Detect which cell encompasses the target text, then output its [X, Y] center coordinate. 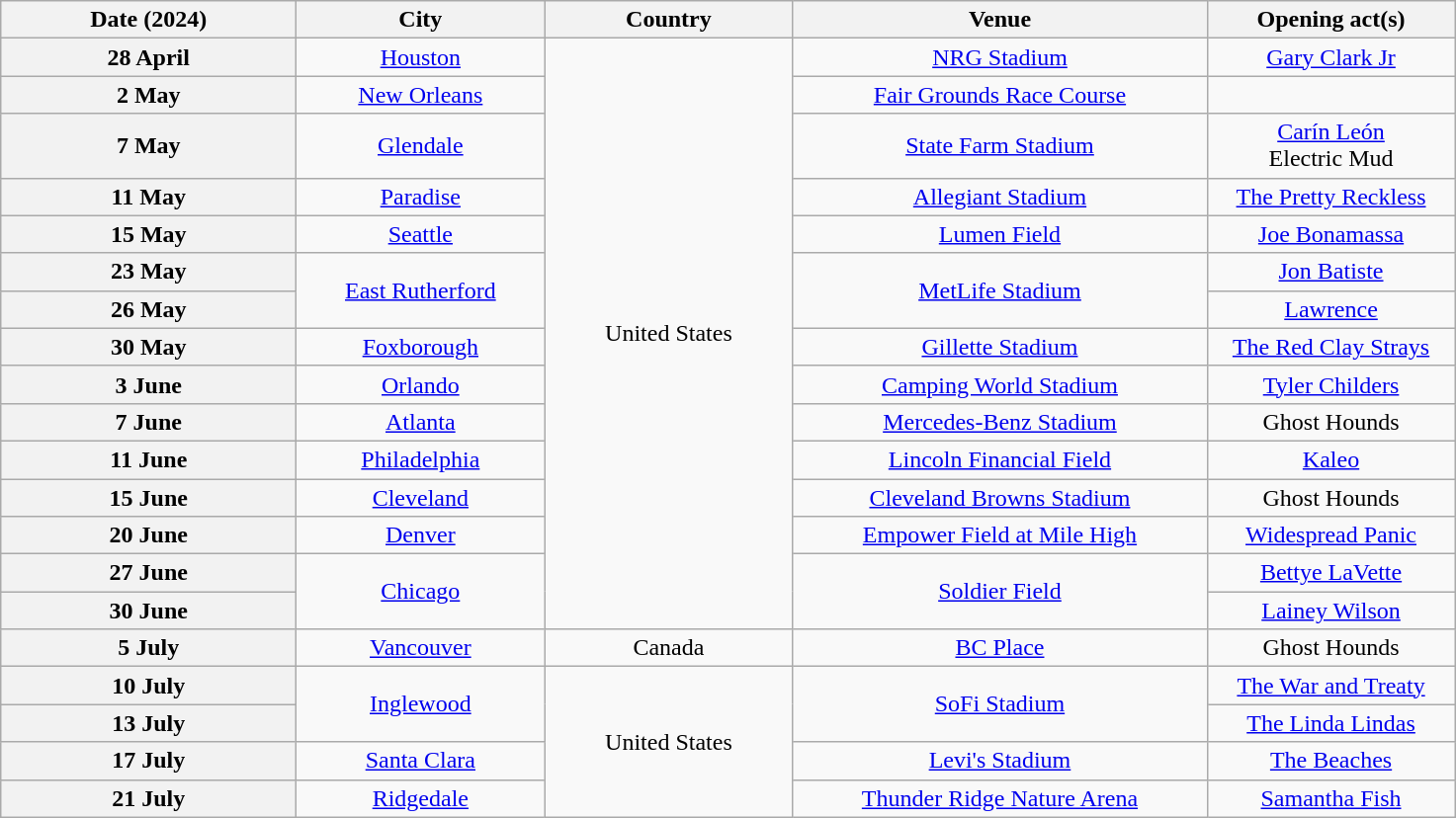
Camping World Stadium [1000, 384]
Empower Field at Mile High [1000, 535]
The Linda Lindas [1330, 723]
NRG Stadium [1000, 57]
Houston [421, 57]
Santa Clara [421, 761]
Lumen Field [1000, 234]
Inglewood [421, 704]
State Farm Stadium [1000, 146]
Foxborough [421, 347]
Ridgedale [421, 798]
5 July [148, 648]
Glendale [421, 146]
The War and Treaty [1330, 686]
Gillette Stadium [1000, 347]
Jon Batiste [1330, 272]
Country [668, 20]
7 June [148, 422]
2 May [148, 95]
Lainey Wilson [1330, 611]
3 June [148, 384]
Vancouver [421, 648]
East Rutherford [421, 290]
Mercedes-Benz Stadium [1000, 422]
15 May [148, 234]
Levi's Stadium [1000, 761]
Soldier Field [1000, 592]
SoFi Stadium [1000, 704]
Thunder Ridge Nature Arena [1000, 798]
Canada [668, 648]
Lincoln Financial Field [1000, 459]
Lawrence [1330, 309]
Tyler Childers [1330, 384]
30 June [148, 611]
Gary Clark Jr [1330, 57]
13 July [148, 723]
30 May [148, 347]
10 July [148, 686]
Bettye LaVette [1330, 573]
15 June [148, 497]
Samantha Fish [1330, 798]
BC Place [1000, 648]
26 May [148, 309]
The Pretty Reckless [1330, 197]
Joe Bonamassa [1330, 234]
28 April [148, 57]
New Orleans [421, 95]
Fair Grounds Race Course [1000, 95]
23 May [148, 272]
Chicago [421, 592]
Widespread Panic [1330, 535]
Denver [421, 535]
11 May [148, 197]
Orlando [421, 384]
Date (2024) [148, 20]
21 July [148, 798]
Kaleo [1330, 459]
Cleveland [421, 497]
Atlanta [421, 422]
20 June [148, 535]
Philadelphia [421, 459]
Carín LeónElectric Mud [1330, 146]
27 June [148, 573]
The Beaches [1330, 761]
17 July [148, 761]
Seattle [421, 234]
11 June [148, 459]
Allegiant Stadium [1000, 197]
The Red Clay Strays [1330, 347]
Opening act(s) [1330, 20]
City [421, 20]
7 May [148, 146]
Venue [1000, 20]
Paradise [421, 197]
MetLife Stadium [1000, 290]
Cleveland Browns Stadium [1000, 497]
